From the cell containing the given text, extract its center point as (x, y) coordinate. 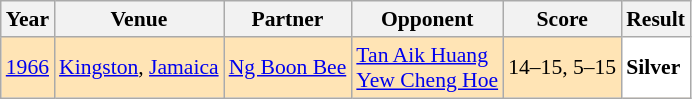
Year (28, 19)
Partner (288, 19)
Opponent (427, 19)
Venue (139, 19)
Result (656, 19)
1966 (28, 68)
Silver (656, 68)
14–15, 5–15 (562, 68)
Tan Aik Huang Yew Cheng Hoe (427, 68)
Ng Boon Bee (288, 68)
Kingston, Jamaica (139, 68)
Score (562, 19)
